Provide the [X, Y] coordinate of the cell's center where the given text is located.  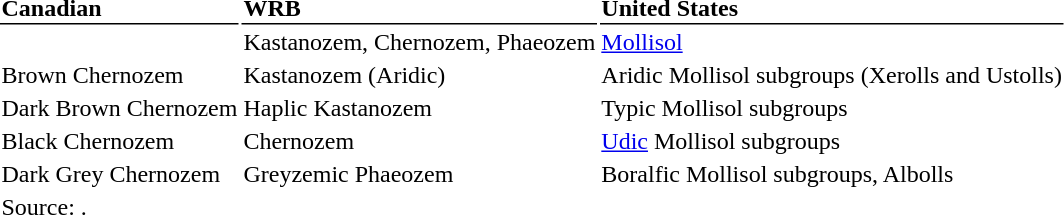
Greyzemic Phaeozem [420, 175]
Black Chernozem [120, 141]
Udic Mollisol subgroups [832, 141]
Boralfic Mollisol subgroups, Albolls [832, 175]
Dark Brown Chernozem [120, 109]
Brown Chernozem [120, 75]
Mollisol [832, 43]
Kastanozem (Aridic) [420, 75]
Kastanozem, Chernozem, Phaeozem [420, 43]
Haplic Kastanozem [420, 109]
Chernozem [420, 141]
Typic Mollisol subgroups [832, 109]
Dark Grey Chernozem [120, 175]
Aridic Mollisol subgroups (Xerolls and Ustolls) [832, 75]
